For the text-containing cell, return its midpoint in (x, y) coordinate format. 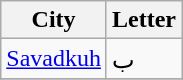
Letter (144, 20)
ب (144, 59)
Savadkuh (54, 59)
City (54, 20)
